From the cell containing the given text, extract its center point as (x, y) coordinate. 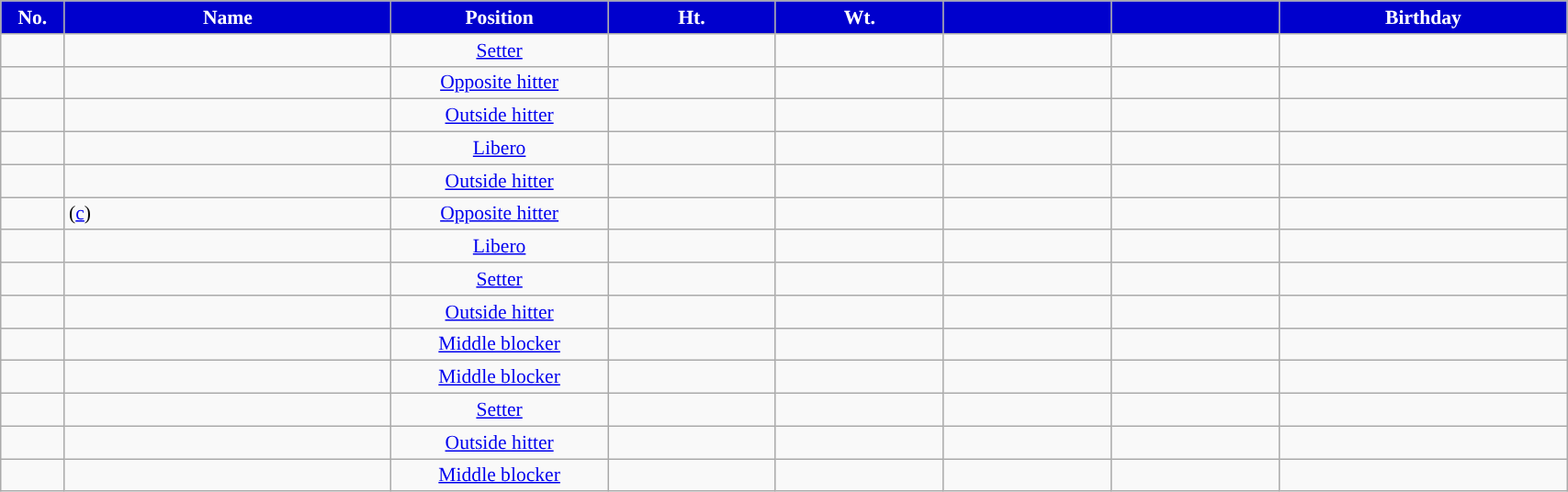
(c) (228, 214)
Ht. (693, 17)
Birthday (1424, 17)
Position (500, 17)
Name (228, 17)
Wt. (860, 17)
No. (33, 17)
